Search for the cell housing the specified text and yield its [X, Y] center coordinate. 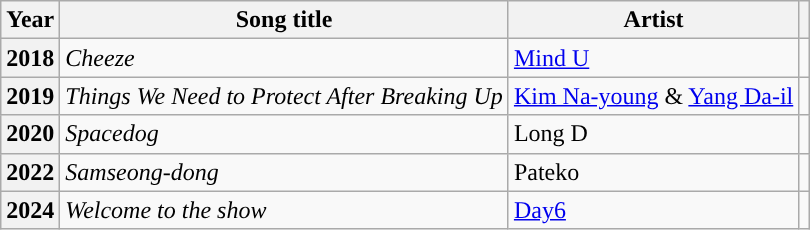
2024 [30, 210]
Day6 [653, 210]
Samseong-dong [284, 172]
Pateko [653, 172]
Song title [284, 20]
Things We Need to Protect After Breaking Up [284, 96]
2019 [30, 96]
Long D [653, 134]
Cheeze [284, 58]
Mind U [653, 58]
Welcome to the show [284, 210]
2020 [30, 134]
2022 [30, 172]
2018 [30, 58]
Spacedog [284, 134]
Year [30, 20]
Artist [653, 20]
Kim Na-young & Yang Da-il [653, 96]
